Capture the cell that displays the provided text and extract its [X, Y] central coordinate. 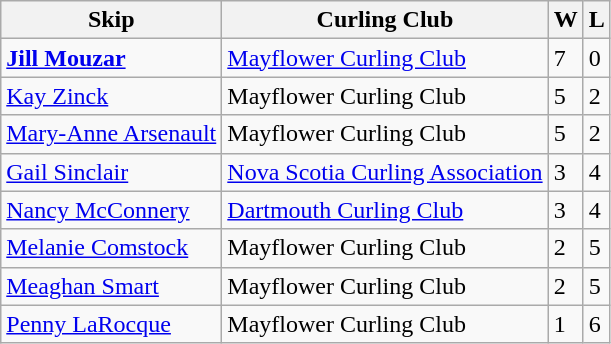
Penny LaRocque [112, 324]
Mary-Anne Arsenault [112, 134]
Melanie Comstock [112, 248]
Meaghan Smart [112, 286]
Dartmouth Curling Club [385, 210]
Curling Club [385, 20]
Kay Zinck [112, 96]
7 [566, 58]
Nova Scotia Curling Association [385, 172]
L [596, 20]
0 [596, 58]
6 [596, 324]
Gail Sinclair [112, 172]
Skip [112, 20]
Jill Mouzar [112, 58]
1 [566, 324]
W [566, 20]
Nancy McConnery [112, 210]
